For the text-containing cell, return its midpoint in [X, Y] coordinate format. 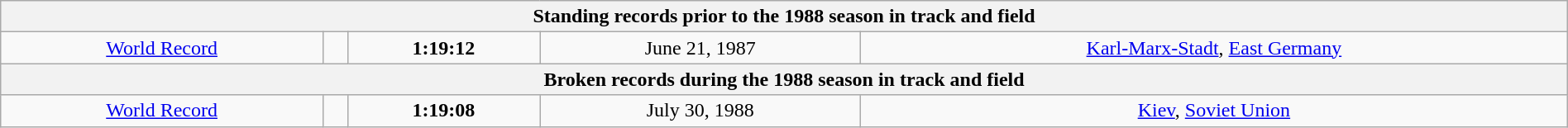
Standing records prior to the 1988 season in track and field [784, 17]
July 30, 1988 [700, 111]
Karl-Marx-Stadt, East Germany [1214, 48]
1:19:12 [443, 48]
Broken records during the 1988 season in track and field [784, 79]
June 21, 1987 [700, 48]
Kiev, Soviet Union [1214, 111]
1:19:08 [443, 111]
